Provide the [X, Y] coordinate of the cell's center where the given text is located.  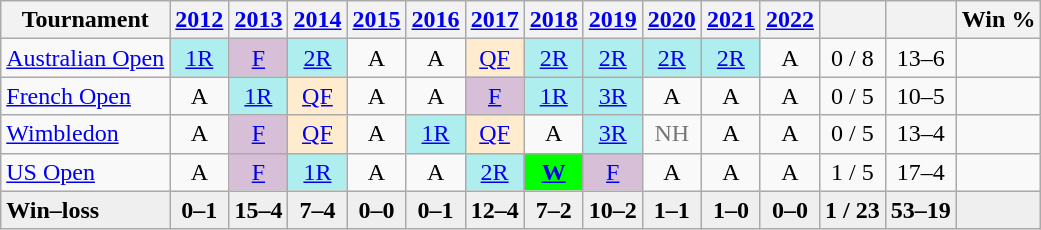
2012 [200, 20]
2018 [554, 20]
2020 [672, 20]
1 / 5 [852, 172]
2019 [612, 20]
10–5 [920, 96]
2016 [436, 20]
7–4 [318, 210]
15–4 [258, 210]
Wimbledon [86, 134]
W [554, 172]
17–4 [920, 172]
2015 [376, 20]
13–4 [920, 134]
13–6 [920, 58]
2017 [494, 20]
1 / 23 [852, 210]
2022 [790, 20]
7–2 [554, 210]
2014 [318, 20]
NH [672, 134]
US Open [86, 172]
12–4 [494, 210]
French Open [86, 96]
Australian Open [86, 58]
Win–loss [86, 210]
53–19 [920, 210]
2013 [258, 20]
2021 [730, 20]
0 / 8 [852, 58]
1–1 [672, 210]
1–0 [730, 210]
Tournament [86, 20]
Win % [998, 20]
10–2 [612, 210]
